Scan for the cell matching the given text and deliver its [x, y] coordinate at center. 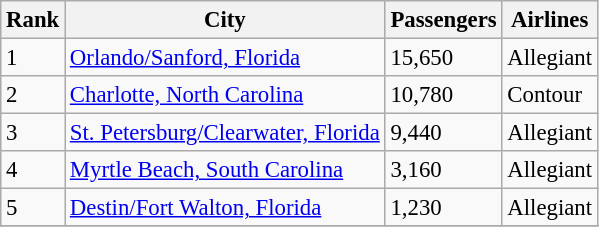
15,650 [444, 58]
Contour [550, 95]
2 [33, 95]
City [226, 20]
4 [33, 170]
3,160 [444, 170]
3 [33, 133]
Orlando/Sanford, Florida [226, 58]
1 [33, 58]
Destin/Fort Walton, Florida [226, 208]
Passengers [444, 20]
Rank [33, 20]
St. Petersburg/Clearwater, Florida [226, 133]
5 [33, 208]
9,440 [444, 133]
Charlotte, North Carolina [226, 95]
10,780 [444, 95]
1,230 [444, 208]
Airlines [550, 20]
Myrtle Beach, South Carolina [226, 170]
